From the cell containing the given text, extract its center point as (x, y) coordinate. 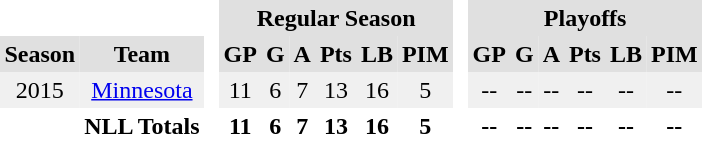
Minnesota (142, 90)
Season (40, 54)
Regular Season (336, 18)
2015 (40, 90)
Playoffs (585, 18)
Team (142, 54)
NLL Totals (142, 126)
